Find where the given text appears and provide that cell's center as (X, Y) coordinate. 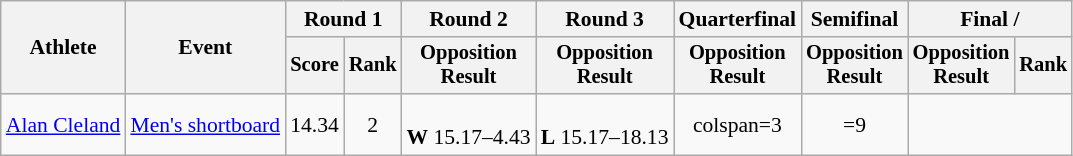
Men's shortboard (205, 124)
2 (373, 124)
Semifinal (854, 19)
=9 (854, 124)
Alan Cleland (64, 124)
Quarterfinal (738, 19)
Round 3 (605, 19)
W 15.17–4.43 (468, 124)
Round 1 (343, 19)
14.34 (314, 124)
Round 2 (468, 19)
Score (314, 66)
Final / (990, 19)
Event (205, 48)
Athlete (64, 48)
colspan=3 (738, 124)
L 15.17–18.13 (605, 124)
